Find where the given text appears and provide that cell's center as [x, y] coordinate. 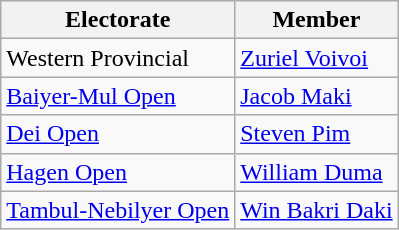
Steven Pim [316, 134]
Win Bakri Daki [316, 210]
Hagen Open [118, 172]
Tambul-Nebilyer Open [118, 210]
Dei Open [118, 134]
Baiyer-Mul Open [118, 96]
Member [316, 20]
Electorate [118, 20]
Zuriel Voivoi [316, 58]
William Duma [316, 172]
Western Provincial [118, 58]
Jacob Maki [316, 96]
